Detect which cell encompasses the target text, then output its (x, y) center coordinate. 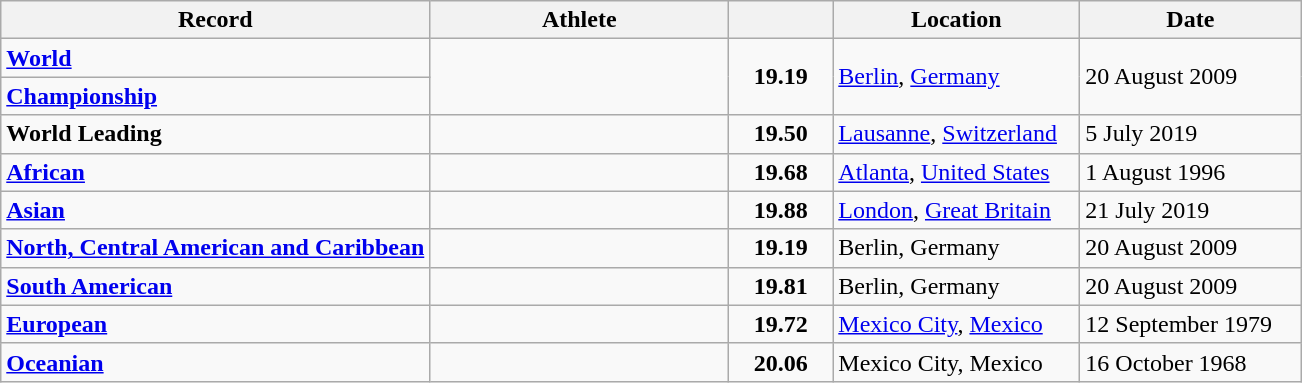
12 September 1979 (1190, 324)
Record (216, 20)
Location (956, 20)
Asian (216, 210)
19.81 (781, 286)
Athlete (580, 20)
19.72 (781, 324)
Championship (216, 96)
African (216, 172)
5 July 2019 (1190, 134)
North, Central American and Caribbean (216, 248)
London, Great Britain (956, 210)
20.06 (781, 362)
World (216, 58)
Lausanne, Switzerland (956, 134)
European (216, 324)
Atlanta, United States (956, 172)
21 July 2019 (1190, 210)
Date (1190, 20)
19.88 (781, 210)
Oceanian (216, 362)
World Leading (216, 134)
1 August 1996 (1190, 172)
South American (216, 286)
19.50 (781, 134)
16 October 1968 (1190, 362)
19.68 (781, 172)
